Pinpoint the cell where the given text exists, returning its (X, Y) midpoint coordinate. 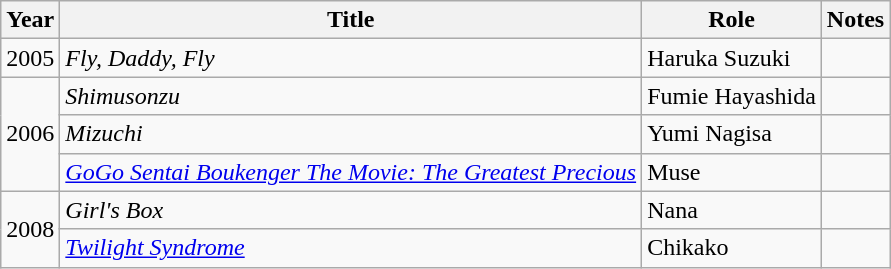
Girl's Box (351, 210)
GoGo Sentai Boukenger The Movie: The Greatest Precious (351, 172)
Notes (855, 20)
2008 (30, 229)
2005 (30, 58)
Role (732, 20)
Yumi Nagisa (732, 134)
Mizuchi (351, 134)
Title (351, 20)
2006 (30, 134)
Fumie Hayashida (732, 96)
Muse (732, 172)
Year (30, 20)
Haruka Suzuki (732, 58)
Nana (732, 210)
Shimusonzu (351, 96)
Twilight Syndrome (351, 248)
Fly, Daddy, Fly (351, 58)
Chikako (732, 248)
